From the cell containing the given text, extract its center point as (X, Y) coordinate. 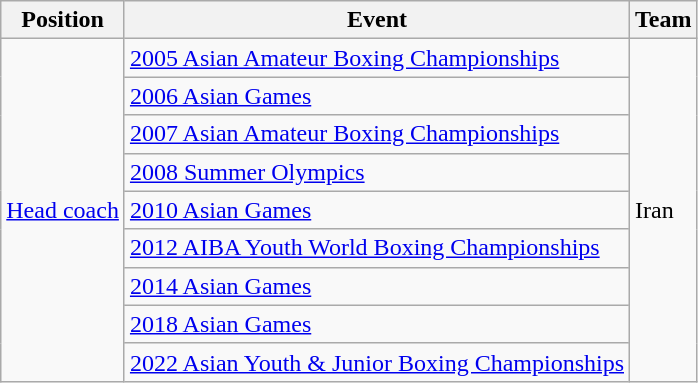
Position (63, 20)
Head coach (63, 210)
2008 Summer Olympics (376, 172)
2018 Asian Games (376, 324)
2007 Asian Amateur Boxing Championships (376, 134)
Iran (664, 210)
Event (376, 20)
2005 Asian Amateur Boxing Championships (376, 58)
2022 Asian Youth & Junior Boxing Championships (376, 362)
2012 AIBA Youth World Boxing Championships (376, 248)
2010 Asian Games (376, 210)
2006 Asian Games (376, 96)
2014 Asian Games (376, 286)
Team (664, 20)
